Scan for the cell matching the given text and deliver its (X, Y) coordinate at center. 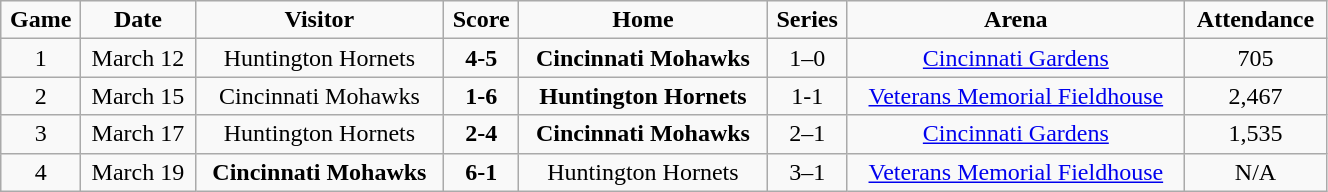
4 (41, 172)
1,535 (1256, 134)
Score (482, 20)
Arena (1016, 20)
1 (41, 58)
1–0 (807, 58)
March 12 (138, 58)
2–1 (807, 134)
1-1 (807, 96)
N/A (1256, 172)
March 15 (138, 96)
Attendance (1256, 20)
1-6 (482, 96)
Series (807, 20)
2-4 (482, 134)
705 (1256, 58)
3–1 (807, 172)
3 (41, 134)
Home (644, 20)
Date (138, 20)
4-5 (482, 58)
2,467 (1256, 96)
March 17 (138, 134)
March 19 (138, 172)
6-1 (482, 172)
Game (41, 20)
2 (41, 96)
Visitor (320, 20)
